Locate the cell with the specified text and output its [x, y] center coordinate. 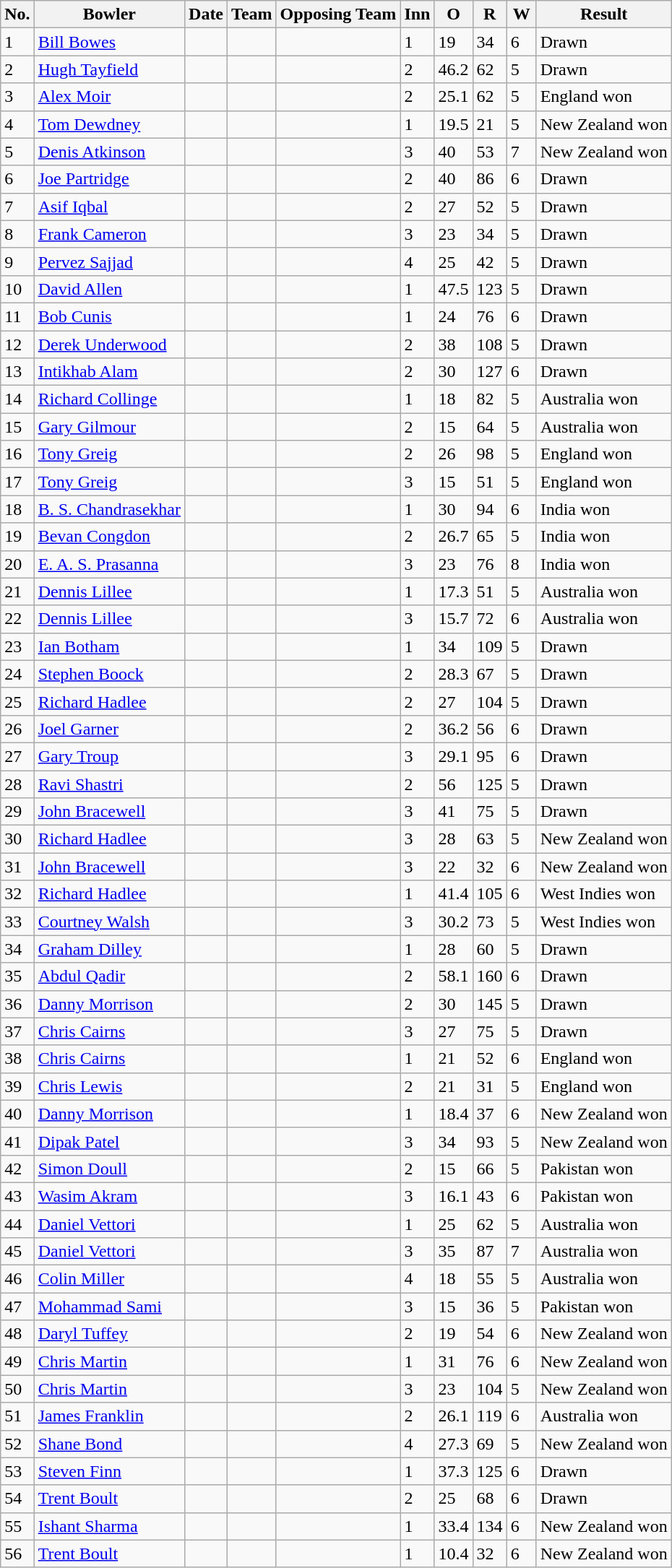
39 [17, 1086]
No. [17, 14]
26.7 [454, 537]
69 [490, 1444]
28.3 [454, 674]
B. S. Chandrasekhar [109, 509]
65 [490, 537]
10.4 [454, 1554]
95 [490, 756]
Colin Miller [109, 1279]
Richard Collinge [109, 399]
13 [17, 372]
67 [490, 674]
27.3 [454, 1444]
Alex Moir [109, 97]
Simon Doull [109, 1169]
Derek Underwood [109, 345]
29.1 [454, 756]
48 [17, 1334]
47.5 [454, 289]
Bowler [109, 14]
108 [490, 345]
10 [17, 289]
Wasim Akram [109, 1196]
Bill Bowes [109, 42]
Ian Botham [109, 646]
Daryl Tuffey [109, 1334]
19.5 [454, 124]
Bob Cunis [109, 316]
66 [490, 1169]
127 [490, 372]
12 [17, 345]
Mohammad Sami [109, 1307]
Denis Atkinson [109, 152]
Shane Bond [109, 1444]
15.7 [454, 619]
46.2 [454, 69]
James Franklin [109, 1416]
94 [490, 509]
60 [490, 949]
Inn [418, 14]
160 [490, 976]
Gary Gilmour [109, 427]
17 [17, 482]
41.4 [454, 894]
Stephen Boock [109, 674]
98 [490, 454]
Steven Finn [109, 1471]
109 [490, 646]
Opposing Team [338, 14]
50 [17, 1389]
Hugh Tayfield [109, 69]
63 [490, 839]
47 [17, 1307]
Pervez Sajjad [109, 261]
9 [17, 261]
16.1 [454, 1196]
123 [490, 289]
Courtney Walsh [109, 922]
Team [252, 14]
Result [604, 14]
37.3 [454, 1471]
20 [17, 564]
49 [17, 1361]
W [522, 14]
145 [490, 1004]
36.2 [454, 729]
44 [17, 1224]
Dipak Patel [109, 1141]
33.4 [454, 1526]
Abdul Qadir [109, 976]
29 [17, 812]
16 [17, 454]
64 [490, 427]
58.1 [454, 976]
119 [490, 1416]
18.4 [454, 1114]
25.1 [454, 97]
11 [17, 316]
O [454, 14]
Bevan Congdon [109, 537]
86 [490, 179]
Asif Iqbal [109, 207]
134 [490, 1526]
Graham Dilley [109, 949]
93 [490, 1141]
R [490, 14]
Tom Dewdney [109, 124]
14 [17, 399]
45 [17, 1252]
26.1 [454, 1416]
72 [490, 619]
17.3 [454, 592]
33 [17, 922]
Ishant Sharma [109, 1526]
Joe Partridge [109, 179]
Joel Garner [109, 729]
Gary Troup [109, 756]
46 [17, 1279]
68 [490, 1499]
Date [207, 14]
82 [490, 399]
87 [490, 1252]
Intikhab Alam [109, 372]
Chris Lewis [109, 1086]
105 [490, 894]
Frank Cameron [109, 234]
E. A. S. Prasanna [109, 564]
David Allen [109, 289]
73 [490, 922]
Ravi Shastri [109, 784]
30.2 [454, 922]
